Detect which cell encompasses the target text, then output its (x, y) center coordinate. 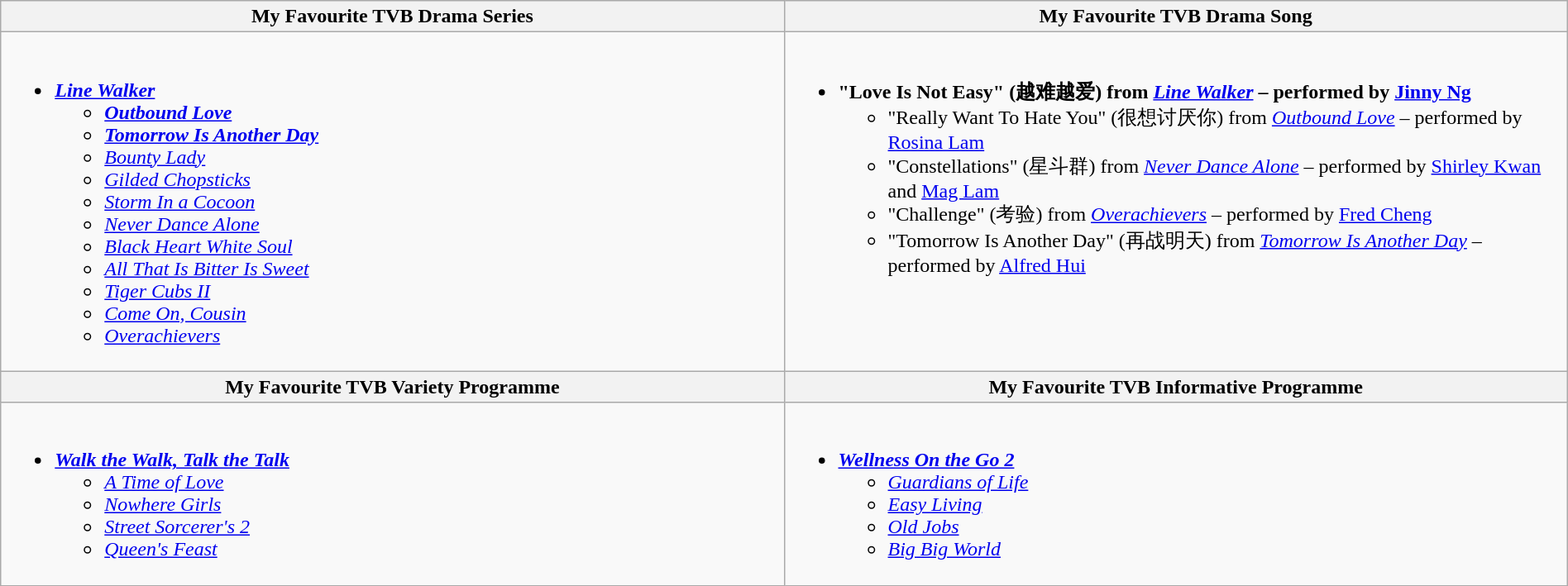
My Favourite TVB Informative Programme (1176, 387)
My Favourite TVB Variety Programme (392, 387)
Walk the Walk, Talk the TalkA Time of LoveNowhere GirlsStreet Sorcerer's 2Queen's Feast (392, 494)
My Favourite TVB Drama Song (1176, 17)
My Favourite TVB Drama Series (392, 17)
Wellness On the Go 2Guardians of LifeEasy LivingOld JobsBig Big World (1176, 494)
